Scan for the cell matching the given text and deliver its [x, y] coordinate at center. 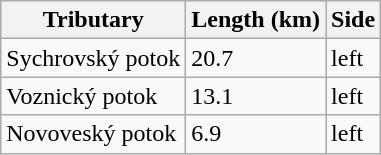
Tributary [94, 20]
Sychrovský potok [94, 58]
6.9 [256, 134]
Novoveský potok [94, 134]
20.7 [256, 58]
Side [354, 20]
Length (km) [256, 20]
Voznický potok [94, 96]
13.1 [256, 96]
